Return (X, Y) of the center of cell containing provided text 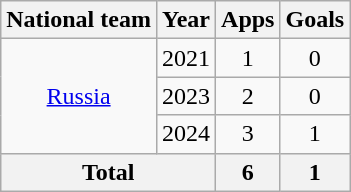
Goals (315, 20)
2024 (186, 134)
Apps (248, 20)
2023 (186, 96)
6 (248, 172)
Year (186, 20)
3 (248, 134)
2 (248, 96)
Total (108, 172)
Russia (79, 96)
2021 (186, 58)
National team (79, 20)
